Output the [X, Y] coordinate of the center of the cell containing the given text.  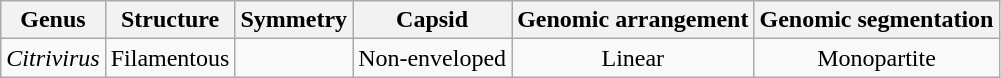
Citrivirus [53, 58]
Non-enveloped [432, 58]
Genus [53, 20]
Genomic arrangement [633, 20]
Monopartite [876, 58]
Linear [633, 58]
Structure [170, 20]
Capsid [432, 20]
Filamentous [170, 58]
Genomic segmentation [876, 20]
Symmetry [294, 20]
